Provide the [x, y] coordinate of the cell's center where the given text is located.  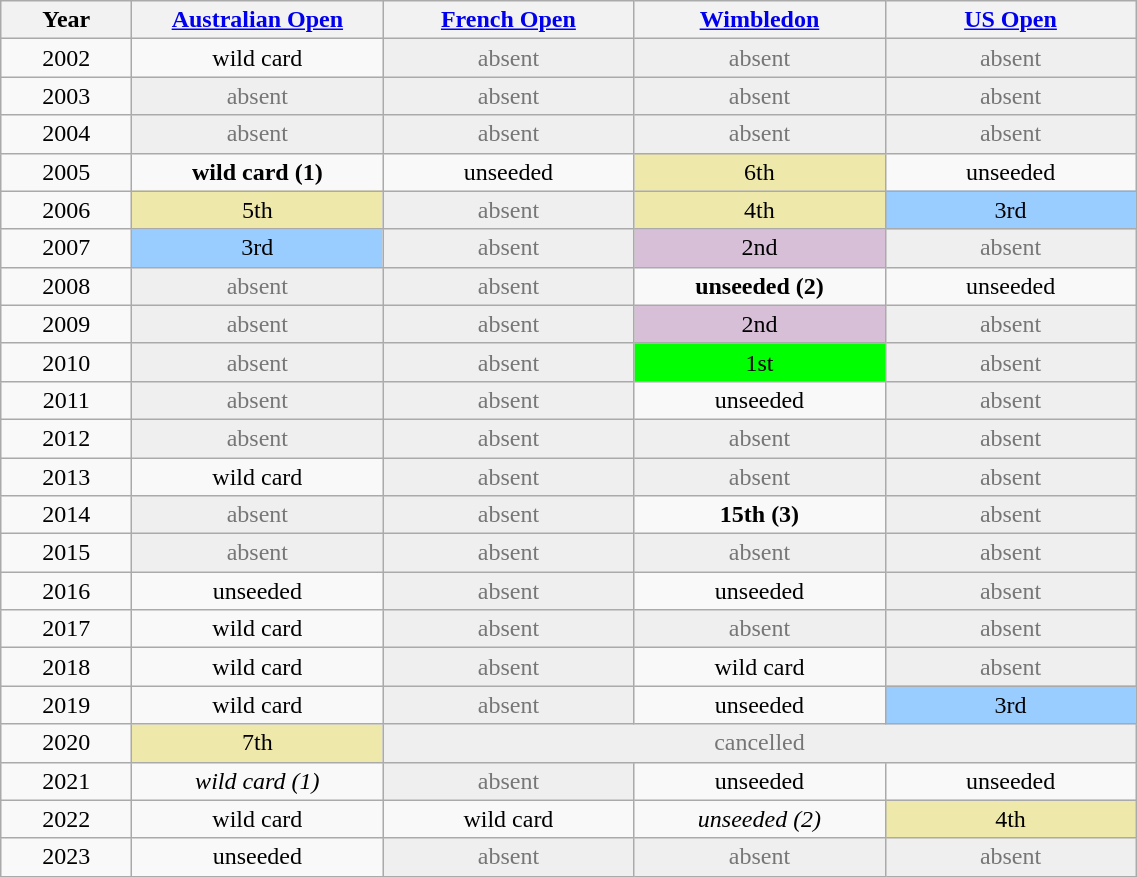
French Open [508, 20]
2002 [66, 58]
2011 [66, 400]
5th [258, 210]
2022 [66, 819]
2013 [66, 477]
2005 [66, 172]
2017 [66, 629]
2023 [66, 857]
2016 [66, 591]
2014 [66, 515]
2008 [66, 286]
2007 [66, 248]
2015 [66, 553]
2003 [66, 96]
cancelled [760, 743]
2010 [66, 362]
Australian Open [258, 20]
2018 [66, 667]
6th [760, 172]
7th [258, 743]
Wimbledon [760, 20]
2004 [66, 134]
2020 [66, 743]
1st [760, 362]
2012 [66, 438]
2009 [66, 324]
2019 [66, 705]
2006 [66, 210]
Year [66, 20]
2021 [66, 781]
US Open [1010, 20]
15th (3) [760, 515]
